Output the (X, Y) coordinate of the center of the cell containing the given text.  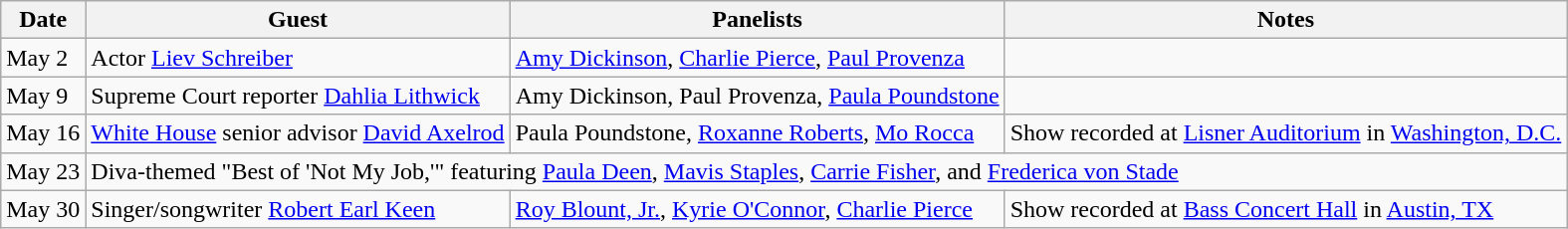
Roy Blount, Jr., Kyrie O'Connor, Charlie Pierce (757, 209)
May 23 (44, 171)
Panelists (757, 20)
May 2 (44, 58)
Supreme Court reporter Dahlia Lithwick (298, 96)
Singer/songwriter Robert Earl Keen (298, 209)
White House senior advisor David Axelrod (298, 133)
Amy Dickinson, Paul Provenza, Paula Poundstone (757, 96)
Show recorded at Lisner Auditorium in Washington, D.C. (1286, 133)
Show recorded at Bass Concert Hall in Austin, TX (1286, 209)
Amy Dickinson, Charlie Pierce, Paul Provenza (757, 58)
Date (44, 20)
May 16 (44, 133)
Actor Liev Schreiber (298, 58)
Paula Poundstone, Roxanne Roberts, Mo Rocca (757, 133)
May 30 (44, 209)
Guest (298, 20)
Diva-themed "Best of 'Not My Job,'" featuring Paula Deen, Mavis Staples, Carrie Fisher, and Frederica von Stade (826, 171)
May 9 (44, 96)
Notes (1286, 20)
